Determine the (x, y) coordinate at the center of the cell enclosing the given text.  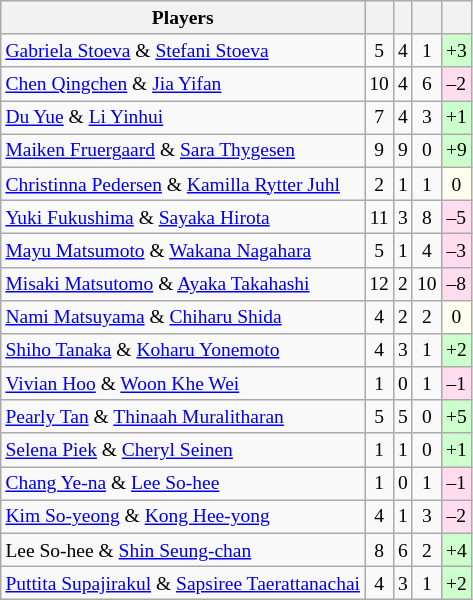
+5 (456, 416)
Christinna Pedersen & Kamilla Rytter Juhl (183, 184)
7 (380, 118)
Kim So-yeong & Kong Hee-yong (183, 516)
Mayu Matsumoto & Wakana Nagahara (183, 250)
Pearly Tan & Thinaah Muralitharan (183, 416)
11 (380, 216)
Shiho Tanaka & Koharu Yonemoto (183, 350)
+4 (456, 550)
Players (183, 18)
12 (380, 284)
+3 (456, 50)
Selena Piek & Cheryl Seinen (183, 450)
–5 (456, 216)
Du Yue & Li Yinhui (183, 118)
Gabriela Stoeva & Stefani Stoeva (183, 50)
Chen Qingchen & Jia Yifan (183, 84)
Nami Matsuyama & Chiharu Shida (183, 316)
Vivian Hoo & Woon Khe Wei (183, 384)
Maiken Fruergaard & Sara Thygesen (183, 150)
Lee So-hee & Shin Seung-chan (183, 550)
Yuki Fukushima & Sayaka Hirota (183, 216)
Misaki Matsutomo & Ayaka Takahashi (183, 284)
Puttita Supajirakul & Sapsiree Taerattanachai (183, 584)
–3 (456, 250)
Chang Ye-na & Lee So-hee (183, 484)
+9 (456, 150)
–8 (456, 284)
